Extract the [x, y] coordinate from the center of the cell holding the provided text.  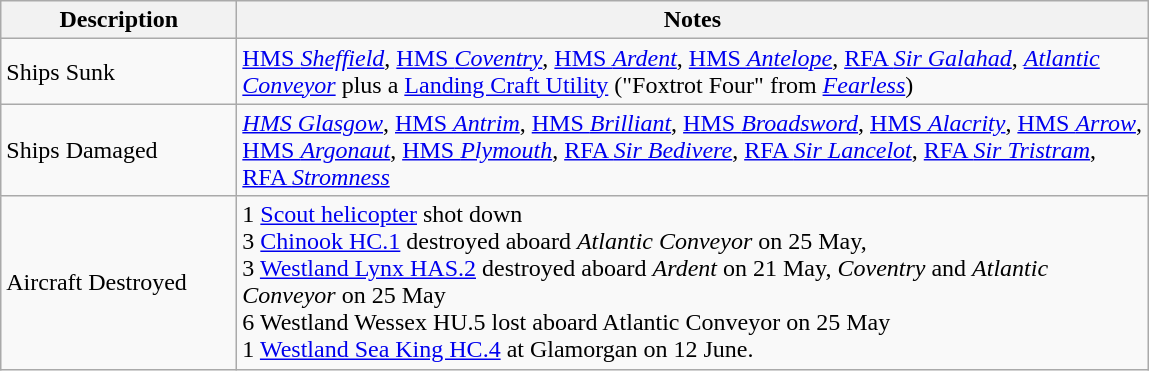
Description [119, 20]
Aircraft Destroyed [119, 282]
Ships Sunk [119, 72]
Notes [692, 20]
Ships Damaged [119, 150]
HMS Sheffield, HMS Coventry, HMS Ardent, HMS Antelope, RFA Sir Galahad, Atlantic Conveyor plus a Landing Craft Utility ("Foxtrot Four" from Fearless) [692, 72]
